Return the [X, Y] coordinate for the center point of the cell that contains the specified text.  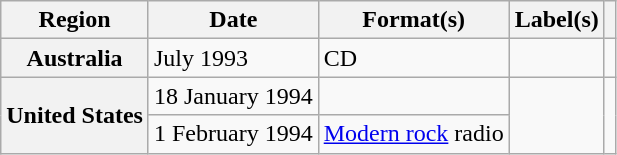
Region [75, 20]
July 1993 [233, 58]
Modern rock radio [414, 134]
United States [75, 115]
1 February 1994 [233, 134]
Label(s) [556, 20]
Format(s) [414, 20]
Date [233, 20]
CD [414, 58]
Australia [75, 58]
18 January 1994 [233, 96]
